Locate the cell with the specified text and output its [x, y] center coordinate. 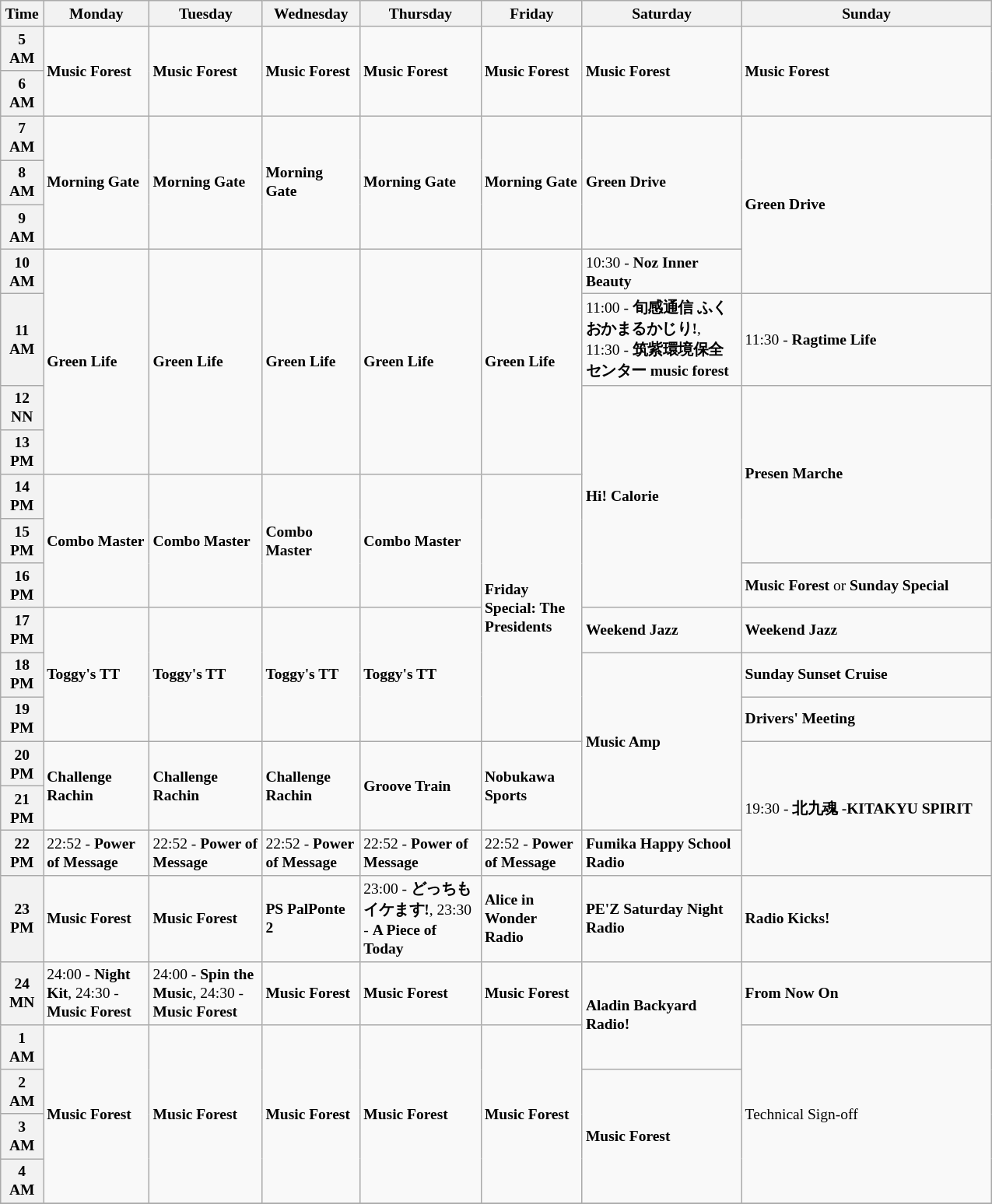
7 AM [22, 138]
10:30 - Noz Inner Beauty [661, 271]
Sunday Sunset Cruise [867, 675]
Fumika Happy School Radio [661, 852]
19 PM [22, 719]
6 AM [22, 93]
Hi! Calorie [661, 496]
16 PM [22, 585]
Thursday [421, 14]
Music Forest or Sunday Special [867, 585]
Tuesday [205, 14]
Radio Kicks! [867, 918]
11:30 - Ragtime Life [867, 339]
19:30 - 北九魂 -KITAKYU SPIRIT [867, 808]
12 NN [22, 408]
11 AM [22, 339]
PS PalPonte 2 [311, 918]
2 AM [22, 1092]
Nobukawa Sports [531, 786]
11:00 - 旬感通信 ふくおかまるかじり!, 11:30 - 筑紫環境保全センター music forest [661, 339]
Alice in Wonder Radio [531, 918]
Technical Sign-off [867, 1114]
18 PM [22, 675]
13 PM [22, 451]
1 AM [22, 1047]
23 PM [22, 918]
15 PM [22, 541]
22 PM [22, 852]
From Now On [867, 992]
5 AM [22, 48]
Monday [96, 14]
9 AM [22, 227]
17 PM [22, 630]
Drivers' Meeting [867, 719]
24 MN [22, 992]
Sunday [867, 14]
Groove Train [421, 786]
Wednesday [311, 14]
Time [22, 14]
24:00 - Spin the Music, 24:30 - Music Forest [205, 992]
Friday [531, 14]
Aladin Backyard Radio! [661, 1016]
PE'Z Saturday Night Radio [661, 918]
Friday Special: The Presidents [531, 608]
Presen Marche [867, 474]
Saturday [661, 14]
10 AM [22, 271]
21 PM [22, 809]
20 PM [22, 764]
3 AM [22, 1136]
23:00 - どっちもイケます!, 23:30 - A Piece of Today [421, 918]
24:00 - Night Kit, 24:30 - Music Forest [96, 992]
14 PM [22, 496]
8 AM [22, 182]
4 AM [22, 1181]
Music Amp [661, 742]
